Scan for the cell matching the given text and deliver its (x, y) coordinate at center. 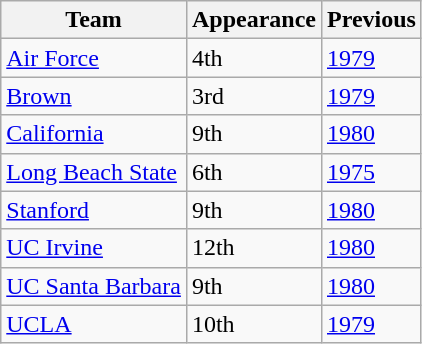
Appearance (254, 20)
UCLA (94, 324)
Team (94, 20)
1975 (371, 172)
12th (254, 248)
Air Force (94, 58)
6th (254, 172)
Stanford (94, 210)
Previous (371, 20)
UC Santa Barbara (94, 286)
Brown (94, 96)
California (94, 134)
3rd (254, 96)
10th (254, 324)
4th (254, 58)
Long Beach State (94, 172)
UC Irvine (94, 248)
